Output the (x, y) coordinate of the center of the cell containing the given text.  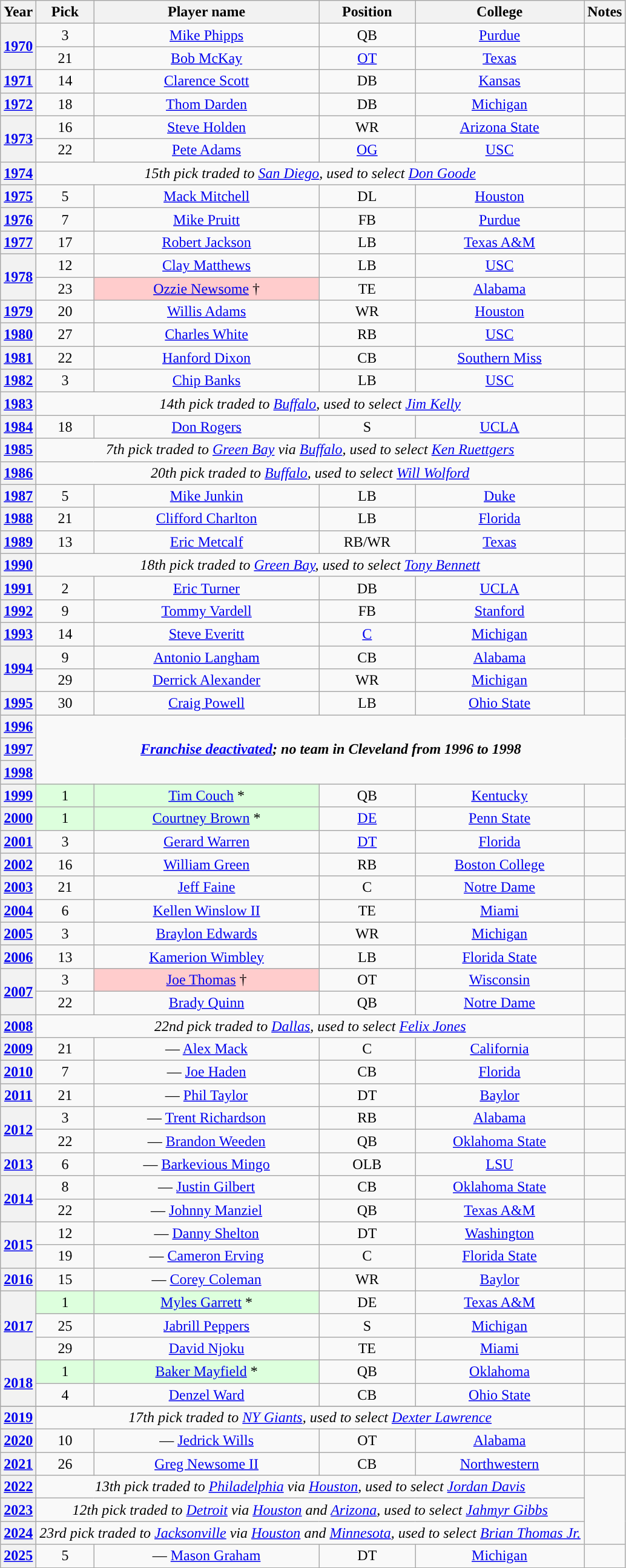
— Justin Gilbert (206, 1187)
— Cameron Erving (206, 1256)
Willis Adams (206, 312)
1979 (18, 312)
10 (65, 1441)
Washington (500, 1233)
Chip Banks (206, 381)
2007 (18, 991)
2021 (18, 1464)
2003 (18, 888)
Joe Thomas † (206, 980)
1976 (18, 219)
2013 (18, 1164)
Clifford Charlton (206, 519)
RB/WR (367, 542)
20 (65, 312)
2011 (18, 1095)
2005 (18, 934)
Steve Holden (206, 127)
Kansas (500, 81)
OLB (367, 1164)
1982 (18, 381)
13th pick traded to Philadelphia via Houston, used to select Jordan Davis (310, 1487)
Eric Turner (206, 588)
1970 (18, 47)
— Jedrick Wills (206, 1441)
Greg Newsome II (206, 1464)
19 (65, 1256)
2012 (18, 1130)
— Joe Haden (206, 1072)
1974 (18, 173)
Brady Quinn (206, 1003)
22nd pick traded to Dallas, used to select Felix Jones (310, 1026)
2 (65, 588)
Duke (500, 496)
1986 (18, 473)
8 (65, 1187)
Don Rogers (206, 427)
7th pick traded to Green Bay via Buffalo, used to select Ken Ruettgers (310, 450)
2019 (18, 1418)
Hanford Dixon (206, 358)
15th pick traded to San Diego, used to select Don Goode (310, 173)
1978 (18, 277)
14th pick traded to Buffalo, used to select Jim Kelly (310, 404)
2015 (18, 1245)
4 (65, 1394)
Tim Couch * (206, 796)
— Mason Graham (206, 1556)
— Corey Coleman (206, 1279)
Kentucky (500, 796)
2006 (18, 957)
Bob McKay (206, 58)
Arizona State (500, 127)
DL (367, 196)
Jabrill Peppers (206, 1325)
Player name (206, 12)
2001 (18, 842)
Mike Junkin (206, 496)
2022 (18, 1487)
Wisconsin (500, 980)
Pick (65, 12)
2000 (18, 819)
1988 (18, 519)
1971 (18, 81)
Antonio Langham (206, 657)
30 (65, 703)
20th pick traded to Buffalo, used to select Will Wolford (310, 473)
2009 (18, 1049)
1998 (18, 772)
Pete Adams (206, 150)
1991 (18, 588)
1990 (18, 565)
Denzel Ward (206, 1394)
17th pick traded to NY Giants, used to select Dexter Lawrence (310, 1418)
2018 (18, 1383)
18th pick traded to Green Bay, used to select Tony Bennett (310, 565)
Ozzie Newsome † (206, 289)
Derrick Alexander (206, 680)
David Njoku (206, 1348)
Myles Garrett * (206, 1302)
1996 (18, 726)
Penn State (500, 819)
1997 (18, 749)
— Alex Mack (206, 1049)
Clay Matthews (206, 265)
26 (65, 1464)
2017 (18, 1325)
Notes (605, 12)
2008 (18, 1026)
2023 (18, 1510)
2024 (18, 1533)
Mike Phipps (206, 35)
1999 (18, 796)
Courtney Brown * (206, 819)
Mike Pruitt (206, 219)
1987 (18, 496)
2025 (18, 1556)
1995 (18, 703)
Jeff Faine (206, 888)
1994 (18, 668)
Position (367, 12)
1992 (18, 611)
Tommy Vardell (206, 611)
— Danny Shelton (206, 1233)
27 (65, 335)
2020 (18, 1441)
Kamerion Wimbley (206, 957)
1977 (18, 242)
15 (65, 1279)
Year (18, 12)
1985 (18, 450)
Oklahoma (500, 1371)
College (500, 12)
12th pick traded to Detroit via Houston and Arizona, used to select Jahmyr Gibbs (310, 1510)
2014 (18, 1199)
2010 (18, 1072)
LSU (500, 1164)
— Brandon Weeden (206, 1141)
Thom Darden (206, 104)
Northwestern (500, 1464)
Craig Powell (206, 703)
Charles White (206, 335)
1981 (18, 358)
1972 (18, 104)
1983 (18, 404)
Eric Metcalf (206, 542)
1993 (18, 634)
— Trent Richardson (206, 1118)
23rd pick traded to Jacksonville via Houston and Minnesota, used to select Brian Thomas Jr. (310, 1533)
— Barkevious Mingo (206, 1164)
Boston College (500, 865)
2004 (18, 911)
1975 (18, 196)
1980 (18, 335)
Steve Everitt (206, 634)
17 (65, 242)
Stanford (500, 611)
— Johnny Manziel (206, 1210)
1973 (18, 139)
Braylon Edwards (206, 934)
2016 (18, 1279)
— Phil Taylor (206, 1095)
California (500, 1049)
Southern Miss (500, 358)
Robert Jackson (206, 242)
William Green (206, 865)
Kellen Winslow II (206, 911)
1984 (18, 427)
Clarence Scott (206, 81)
Mack Mitchell (206, 196)
23 (65, 289)
Gerard Warren (206, 842)
25 (65, 1325)
1989 (18, 542)
OG (367, 150)
Franchise deactivated; no team in Cleveland from 1996 to 1998 (331, 749)
Baker Mayfield * (206, 1371)
2002 (18, 865)
